Determine the (x, y) coordinate at the center of the cell enclosing the given text.  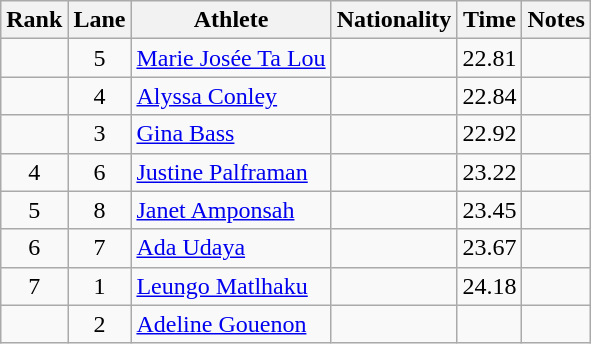
Gina Bass (231, 134)
Athlete (231, 20)
Ada Udaya (231, 248)
Alyssa Conley (231, 96)
Justine Palframan (231, 172)
23.67 (490, 248)
Marie Josée Ta Lou (231, 58)
22.81 (490, 58)
8 (100, 210)
Lane (100, 20)
24.18 (490, 286)
Rank (34, 20)
Notes (556, 20)
22.84 (490, 96)
1 (100, 286)
Adeline Gouenon (231, 324)
Nationality (394, 20)
23.45 (490, 210)
23.22 (490, 172)
Janet Amponsah (231, 210)
3 (100, 134)
2 (100, 324)
Time (490, 20)
Leungo Matlhaku (231, 286)
22.92 (490, 134)
